Identify which cell holds the provided text, then report its (x, y) central coordinate. 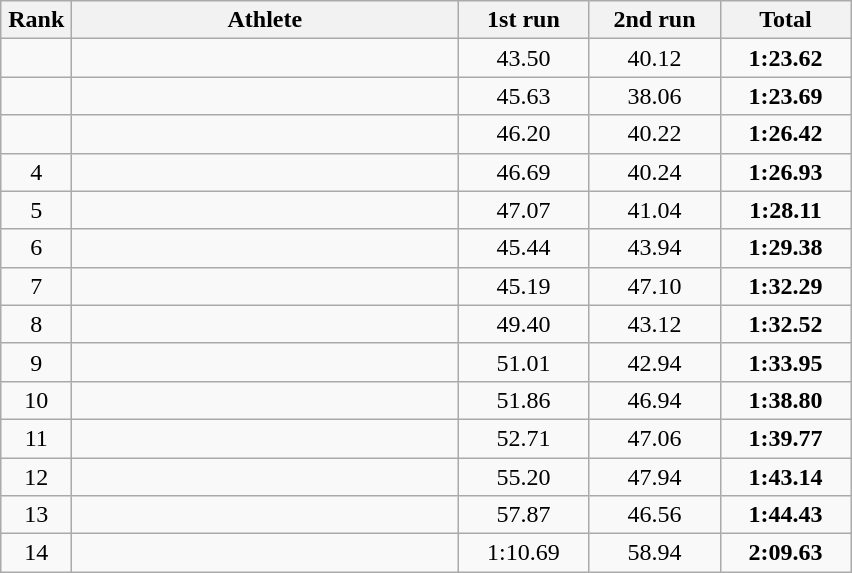
1st run (524, 20)
2nd run (654, 20)
45.44 (524, 248)
58.94 (654, 553)
1:26.93 (786, 172)
46.94 (654, 400)
1:43.14 (786, 477)
47.07 (524, 210)
Total (786, 20)
7 (36, 286)
57.87 (524, 515)
47.06 (654, 438)
1:32.52 (786, 324)
52.71 (524, 438)
1:38.80 (786, 400)
6 (36, 248)
51.86 (524, 400)
40.22 (654, 134)
2:09.63 (786, 553)
8 (36, 324)
11 (36, 438)
47.94 (654, 477)
1:28.11 (786, 210)
41.04 (654, 210)
43.94 (654, 248)
Rank (36, 20)
1:44.43 (786, 515)
43.50 (524, 58)
1:23.62 (786, 58)
47.10 (654, 286)
1:29.38 (786, 248)
42.94 (654, 362)
5 (36, 210)
Athlete (265, 20)
43.12 (654, 324)
55.20 (524, 477)
38.06 (654, 96)
45.19 (524, 286)
46.69 (524, 172)
46.56 (654, 515)
45.63 (524, 96)
13 (36, 515)
12 (36, 477)
1:26.42 (786, 134)
10 (36, 400)
1:32.29 (786, 286)
51.01 (524, 362)
14 (36, 553)
9 (36, 362)
4 (36, 172)
49.40 (524, 324)
1:33.95 (786, 362)
46.20 (524, 134)
1:39.77 (786, 438)
1:10.69 (524, 553)
40.24 (654, 172)
1:23.69 (786, 96)
40.12 (654, 58)
